Identify which cell holds the provided text, then report its [X, Y] central coordinate. 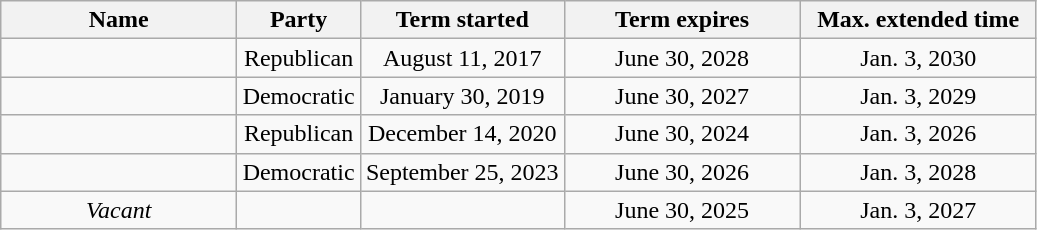
August 11, 2017 [462, 58]
June 30, 2027 [682, 96]
Vacant [119, 210]
Jan. 3, 2027 [918, 210]
December 14, 2020 [462, 134]
Party [299, 20]
Jan. 3, 2028 [918, 172]
Name [119, 20]
Jan. 3, 2026 [918, 134]
June 30, 2026 [682, 172]
June 30, 2025 [682, 210]
September 25, 2023 [462, 172]
June 30, 2024 [682, 134]
Jan. 3, 2030 [918, 58]
Max. extended time [918, 20]
Jan. 3, 2029 [918, 96]
June 30, 2028 [682, 58]
Term expires [682, 20]
Term started [462, 20]
January 30, 2019 [462, 96]
